Locate the cell with the specified text and output its (x, y) center coordinate. 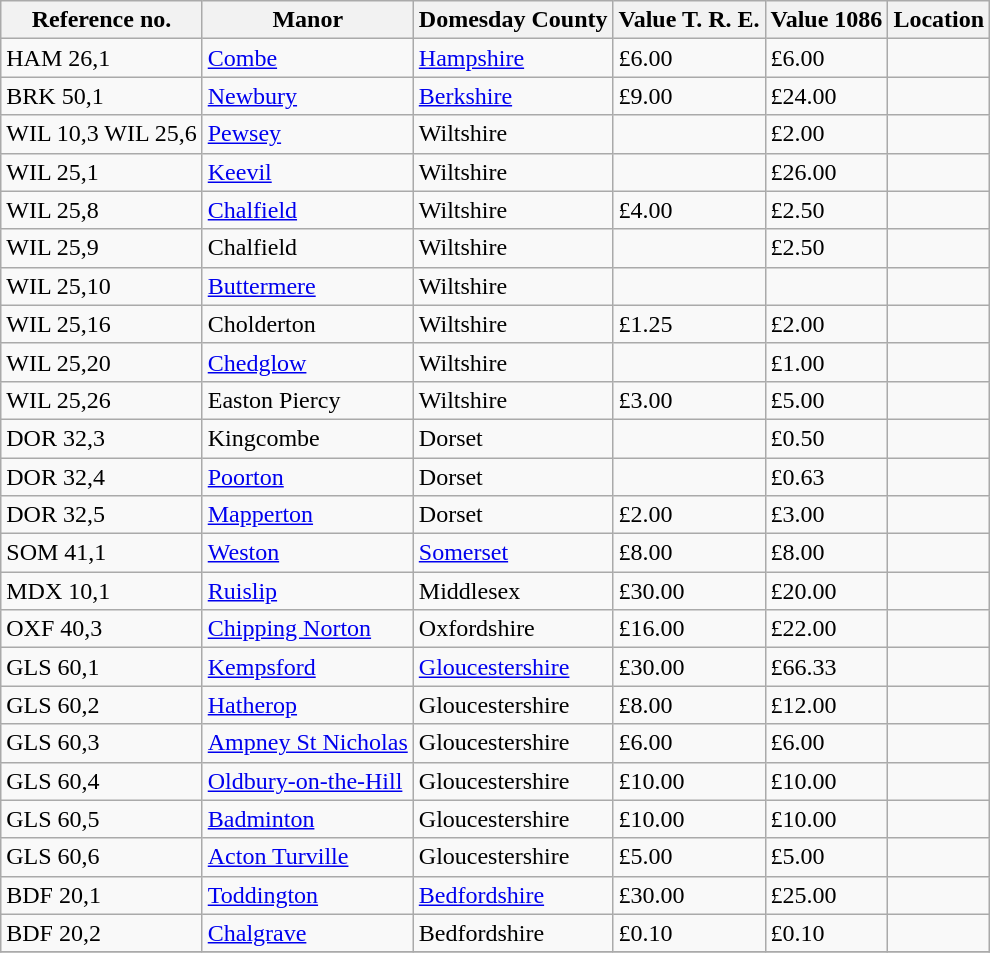
GLS 60,2 (102, 705)
Hatherop (308, 705)
Newbury (308, 96)
Weston (308, 553)
£0.63 (826, 477)
GLS 60,6 (102, 857)
Domesday County (513, 20)
£12.00 (826, 705)
WIL 25,10 (102, 286)
£1.00 (826, 362)
DOR 32,4 (102, 477)
£20.00 (826, 591)
£25.00 (826, 895)
Kempsford (308, 667)
Buttermere (308, 286)
GLS 60,5 (102, 819)
WIL 25,8 (102, 210)
£26.00 (826, 172)
Value T. R. E. (689, 20)
Ruislip (308, 591)
Toddington (308, 895)
Location (939, 20)
Easton Piercy (308, 400)
£1.25 (689, 324)
Chipping Norton (308, 629)
DOR 32,3 (102, 438)
Mapperton (308, 515)
WIL 10,3 WIL 25,6 (102, 134)
GLS 60,3 (102, 743)
SOM 41,1 (102, 553)
DOR 32,5 (102, 515)
Combe (308, 58)
£22.00 (826, 629)
£9.00 (689, 96)
Oxfordshire (513, 629)
WIL 25,26 (102, 400)
Pewsey (308, 134)
Chedglow (308, 362)
Manor (308, 20)
Poorton (308, 477)
OXF 40,3 (102, 629)
Middlesex (513, 591)
£66.33 (826, 667)
WIL 25,9 (102, 248)
Somerset (513, 553)
BDF 20,2 (102, 933)
£0.50 (826, 438)
Oldbury-on-the-Hill (308, 781)
Reference no. (102, 20)
WIL 25,1 (102, 172)
£4.00 (689, 210)
GLS 60,4 (102, 781)
Badminton (308, 819)
Hampshire (513, 58)
£24.00 (826, 96)
Acton Turville (308, 857)
GLS 60,1 (102, 667)
HAM 26,1 (102, 58)
Berkshire (513, 96)
£16.00 (689, 629)
Kingcombe (308, 438)
Value 1086 (826, 20)
Ampney St Nicholas (308, 743)
WIL 25,20 (102, 362)
Cholderton (308, 324)
Keevil (308, 172)
MDX 10,1 (102, 591)
BRK 50,1 (102, 96)
Chalgrave (308, 933)
WIL 25,16 (102, 324)
BDF 20,1 (102, 895)
